Output the (X, Y) coordinate of the center of the cell containing the given text.  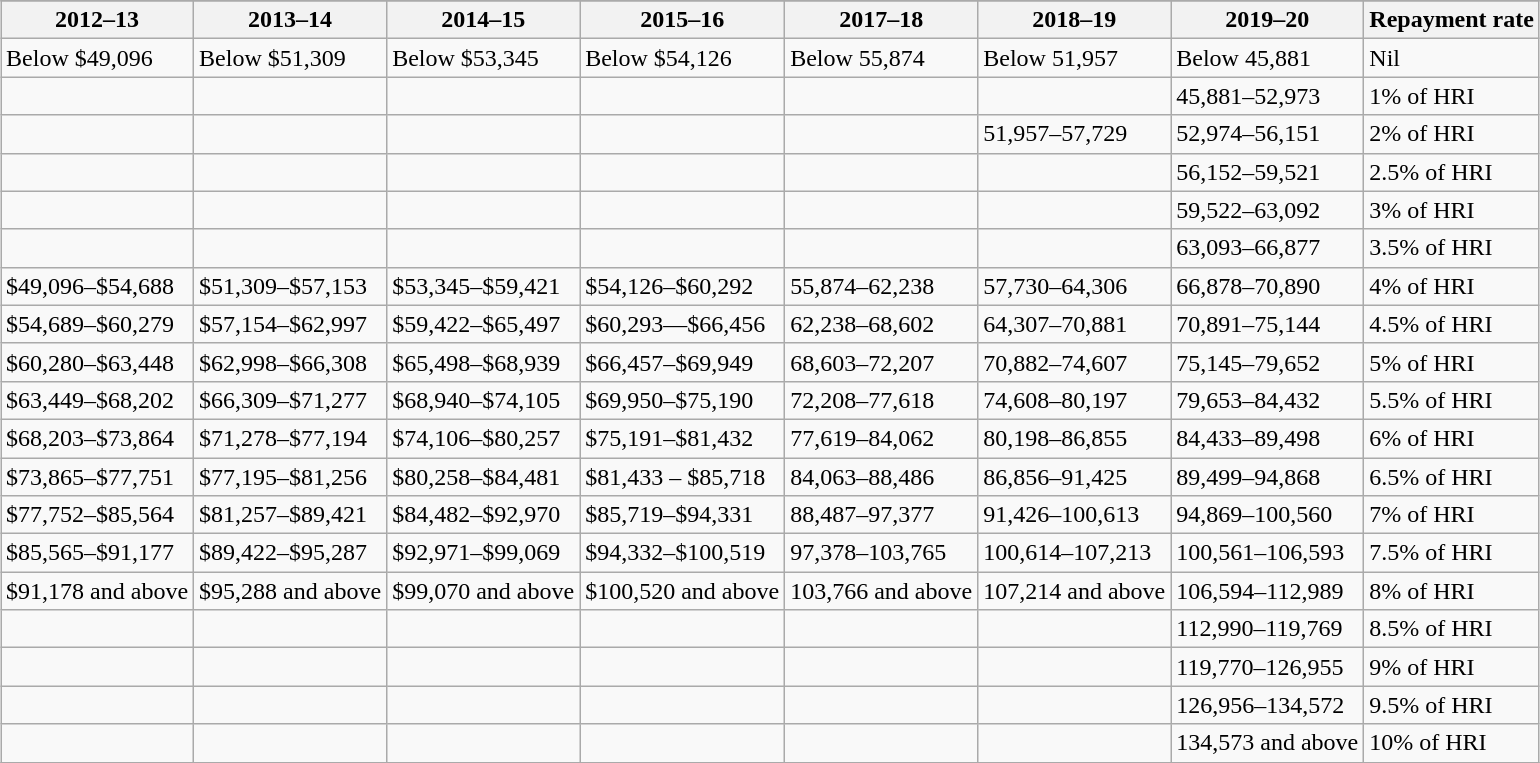
75,145–79,652 (1268, 362)
9.5% of HRI (1452, 705)
2.5% of HRI (1452, 172)
Below 55,874 (882, 58)
84,063–88,486 (882, 477)
$84,482–$92,970 (484, 515)
62,238–68,602 (882, 324)
126,956–134,572 (1268, 705)
70,882–74,607 (1074, 362)
$69,950–$75,190 (682, 400)
Below 45,881 (1268, 58)
63,093–66,877 (1268, 248)
$68,940–$74,105 (484, 400)
6% of HRI (1452, 438)
79,653–84,432 (1268, 400)
Nil (1452, 58)
$65,498–$68,939 (484, 362)
89,499–94,868 (1268, 477)
5.5% of HRI (1452, 400)
68,603–72,207 (882, 362)
56,152–59,521 (1268, 172)
57,730–64,306 (1074, 286)
$75,191–$81,432 (682, 438)
3% of HRI (1452, 210)
$74,106–$80,257 (484, 438)
51,957–57,729 (1074, 134)
80,198–86,855 (1074, 438)
$100,520 and above (682, 591)
1% of HRI (1452, 96)
4% of HRI (1452, 286)
$91,178 and above (98, 591)
2% of HRI (1452, 134)
$92,971–$99,069 (484, 553)
$73,865–$77,751 (98, 477)
4.5% of HRI (1452, 324)
59,522–63,092 (1268, 210)
119,770–126,955 (1268, 667)
$71,278–$77,194 (290, 438)
7.5% of HRI (1452, 553)
100,561–106,593 (1268, 553)
$85,565–$91,177 (98, 553)
$62,998–$66,308 (290, 362)
2018–19 (1074, 20)
70,891–75,144 (1268, 324)
103,766 and above (882, 591)
106,594–112,989 (1268, 591)
$51,309–$57,153 (290, 286)
$53,345–$59,421 (484, 286)
3.5% of HRI (1452, 248)
$54,689–$60,279 (98, 324)
Below $53,345 (484, 58)
9% of HRI (1452, 667)
$85,719–$94,331 (682, 515)
2019–20 (1268, 20)
97,378–103,765 (882, 553)
88,487–97,377 (882, 515)
86,856–91,425 (1074, 477)
Below $54,126 (682, 58)
$59,422–$65,497 (484, 324)
$77,752–$85,564 (98, 515)
$57,154–$62,997 (290, 324)
$80,258–$84,481 (484, 477)
2017–18 (882, 20)
2013–14 (290, 20)
64,307–70,881 (1074, 324)
52,974–56,151 (1268, 134)
84,433–89,498 (1268, 438)
134,573 and above (1268, 743)
$94,332–$100,519 (682, 553)
$68,203–$73,864 (98, 438)
$99,070 and above (484, 591)
5% of HRI (1452, 362)
Repayment rate (1452, 20)
6.5% of HRI (1452, 477)
$60,293—$66,456 (682, 324)
$66,457–$69,949 (682, 362)
7% of HRI (1452, 515)
45,881–52,973 (1268, 96)
2012–13 (98, 20)
$77,195–$81,256 (290, 477)
55,874–62,238 (882, 286)
Below 51,957 (1074, 58)
2015–16 (682, 20)
8.5% of HRI (1452, 629)
8% of HRI (1452, 591)
$66,309–$71,277 (290, 400)
10% of HRI (1452, 743)
Below $51,309 (290, 58)
$81,257–$89,421 (290, 515)
94,869–100,560 (1268, 515)
$54,126–$60,292 (682, 286)
2014–15 (484, 20)
74,608–80,197 (1074, 400)
77,619–84,062 (882, 438)
$49,096–$54,688 (98, 286)
$60,280–$63,448 (98, 362)
107,214 and above (1074, 591)
Below $49,096 (98, 58)
72,208–77,618 (882, 400)
112,990–119,769 (1268, 629)
$63,449–$68,202 (98, 400)
$95,288 and above (290, 591)
$81,433 – $85,718 (682, 477)
100,614–107,213 (1074, 553)
66,878–70,890 (1268, 286)
91,426–100,613 (1074, 515)
$89,422–$95,287 (290, 553)
